Locate the cell with the specified text and output its (X, Y) center coordinate. 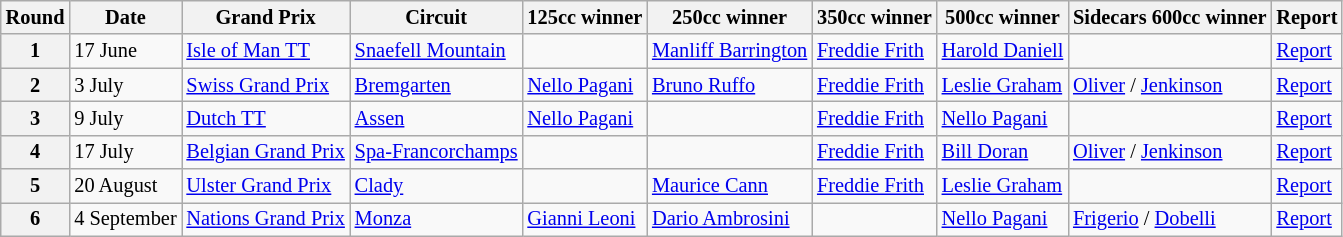
Bruno Ruffo (730, 85)
500cc winner (1002, 17)
3 (36, 118)
Dario Ambrosini (730, 219)
Frigerio / Dobelli (1170, 219)
250cc winner (730, 17)
Isle of Man TT (266, 51)
17 July (125, 152)
4 (36, 152)
Circuit (436, 17)
3 July (125, 85)
Belgian Grand Prix (266, 152)
4 September (125, 219)
Sidecars 600cc winner (1170, 17)
Maurice Cann (730, 186)
Assen (436, 118)
Bremgarten (436, 85)
Gianni Leoni (584, 219)
350cc winner (874, 17)
Snaefell Mountain (436, 51)
Clady (436, 186)
Swiss Grand Prix (266, 85)
Monza (436, 219)
Manliff Barrington (730, 51)
Dutch TT (266, 118)
125cc winner (584, 17)
5 (36, 186)
9 July (125, 118)
Nations Grand Prix (266, 219)
6 (36, 219)
17 June (125, 51)
20 August (125, 186)
1 (36, 51)
2 (36, 85)
Ulster Grand Prix (266, 186)
Round (36, 17)
Grand Prix (266, 17)
Harold Daniell (1002, 51)
Spa-Francorchamps (436, 152)
Bill Doran (1002, 152)
Date (125, 17)
